Extract the [X, Y] coordinate from the center of the cell holding the provided text.  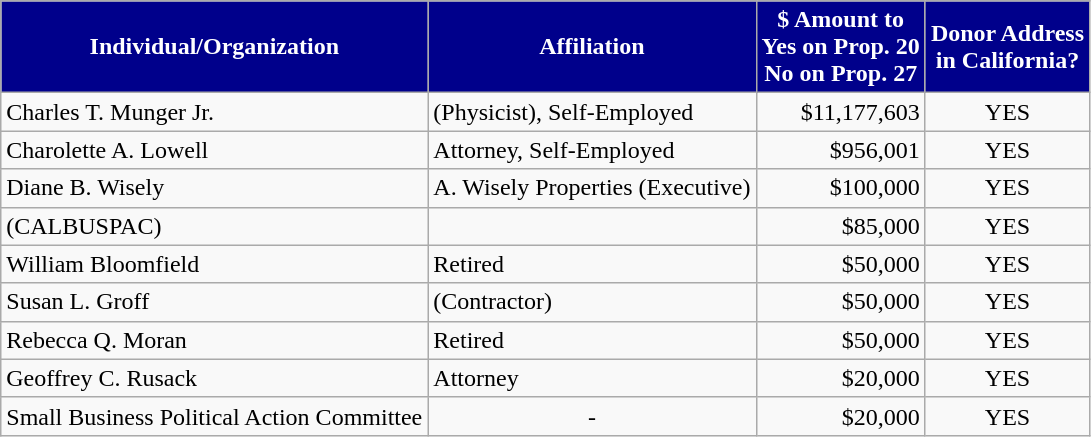
Donor Addressin California? [1007, 47]
(Contractor) [592, 302]
Diane B. Wisely [214, 188]
Small Business Political Action Committee [214, 416]
Attorney [592, 378]
(CALBUSPAC) [214, 226]
Rebecca Q. Moran [214, 340]
- [592, 416]
Charolette A. Lowell [214, 150]
Affiliation [592, 47]
$ Amount toYes on Prop. 20No on Prop. 27 [840, 47]
Individual/Organization [214, 47]
Attorney, Self-Employed [592, 150]
$100,000 [840, 188]
(Physicist), Self-Employed [592, 112]
Geoffrey C. Rusack [214, 378]
A. Wisely Properties (Executive) [592, 188]
$11,177,603 [840, 112]
Susan L. Groff [214, 302]
$956,001 [840, 150]
William Bloomfield [214, 264]
Charles T. Munger Jr. [214, 112]
$85,000 [840, 226]
